Provide the [x, y] coordinate of the cell's center where the given text is located.  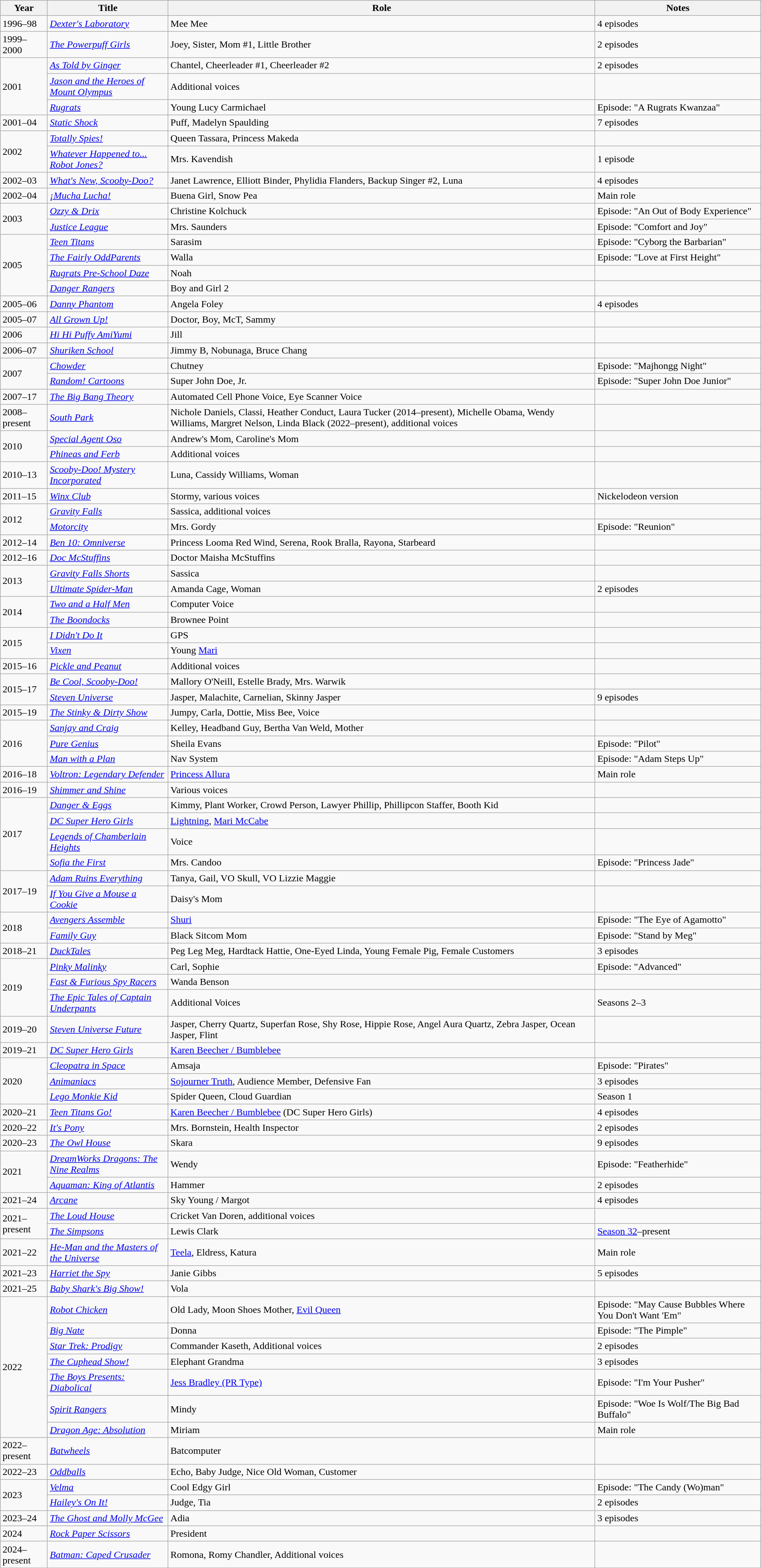
2015–17 [24, 689]
2001 [24, 86]
He-Man and the Masters of the Universe [108, 1252]
Static Shock [108, 123]
2010–13 [24, 475]
Sheila Evans [382, 743]
Mrs. Kavendish [382, 159]
Doc McStuffins [108, 558]
Amsaja [382, 1066]
2021–present [24, 1223]
I Didn't Do It [108, 635]
Janet Lawrence, Elliott Binder, Phylidia Flanders, Backup Singer #2, Luna [382, 180]
Shuri [382, 920]
Black Sitcom Mom [382, 935]
Daisy's Mom [382, 899]
Pinky Malinky [108, 966]
Puff, Madelyn Spaulding [382, 123]
Doctor, Boy, McT, Sammy [382, 319]
Whatever Happened to... Robot Jones? [108, 159]
2017 [24, 834]
2020 [24, 1081]
The Cuphead Show! [108, 1362]
Danger & Eggs [108, 805]
Scooby-Doo! Mystery Incorporated [108, 475]
Hi Hi Puffy AmiYumi [108, 335]
Adam Ruins Everything [108, 878]
The Boondocks [108, 620]
Mrs. Gordy [382, 527]
Noah [382, 273]
Teen Titans [108, 242]
Teen Titans Go! [108, 1112]
Dexter's Laboratory [108, 24]
Young Lucy Carmichael [382, 107]
Baby Shark's Big Show! [108, 1288]
DuckTales [108, 951]
It's Pony [108, 1128]
2021–23 [24, 1273]
If You Give a Mouse a Cookie [108, 899]
Year [24, 8]
Chutney [382, 366]
2021–24 [24, 1200]
Pickle and Peanut [108, 666]
2012–16 [24, 558]
5 episodes [678, 1273]
Robot Chicken [108, 1309]
Additional Voices [382, 1003]
2008–present [24, 418]
Tanya, Gail, VO Skull, VO Lizzie Maggie [382, 878]
The Stinky & Dirty Show [108, 712]
Episode: "The Pimple" [678, 1331]
Buena Girl, Snow Pea [382, 195]
Winx Club [108, 496]
Special Agent Oso [108, 438]
Jill [382, 335]
Notes [678, 8]
Spirit Rangers [108, 1409]
2015–19 [24, 712]
Mrs. Saunders [382, 226]
Episode: "May Cause Bubbles Where You Don't Want 'Em" [678, 1309]
Oddballs [108, 1472]
Motorcity [108, 527]
As Told by Ginger [108, 65]
Pure Genius [108, 743]
2018 [24, 928]
Computer Voice [382, 604]
2010 [24, 446]
2005 [24, 265]
Danger Rangers [108, 288]
Aquaman: King of Atlantis [108, 1185]
Episode: "Stand by Meg" [678, 935]
Role [382, 8]
2021–25 [24, 1288]
Sarasim [382, 242]
Angela Foley [382, 304]
Automated Cell Phone Voice, Eye Scanner Voice [382, 397]
Star Trek: Prodigy [108, 1346]
Batman: Caped Crusader [108, 1555]
Episode: "Pirates" [678, 1066]
Princess Looma Red Wind, Serena, Rook Bralla, Rayona, Starbeard [382, 542]
Shuriken School [108, 350]
Justice League [108, 226]
Commander Kaseth, Additional voices [382, 1346]
Princess Allura [382, 774]
Echo, Baby Judge, Nice Old Woman, Customer [382, 1472]
Hailey's On It! [108, 1503]
Ben 10: Omniverse [108, 542]
President [382, 1533]
Lightning, Mari McCabe [382, 821]
Random! Cartoons [108, 381]
Batwheels [108, 1451]
Joey, Sister, Mom #1, Little Brother [382, 45]
Episode: "Pilot" [678, 743]
Legends of Chamberlain Heights [108, 842]
Rock Paper Scissors [108, 1533]
Old Lady, Moon Shoes Mother, Evil Queen [382, 1309]
Skara [382, 1143]
Karen Beecher / Bumblebee (DC Super Hero Girls) [382, 1112]
Doctor Maisha McStuffins [382, 558]
2006–07 [24, 350]
Rugrats [108, 107]
Arcane [108, 1200]
Queen Tassara, Princess Makeda [382, 138]
Episode: "The Eye of Agamotto" [678, 920]
Chowder [108, 366]
Episode: "Featherhide" [678, 1164]
2023–24 [24, 1518]
Sofia the First [108, 863]
2022–present [24, 1451]
Stormy, various voices [382, 496]
Spider Queen, Cloud Guardian [382, 1097]
2001–04 [24, 123]
Fast & Furious Spy Racers [108, 982]
Episode: "I'm Your Pusher" [678, 1382]
Voltron: Legendary Defender [108, 774]
Rugrats Pre-School Daze [108, 273]
Steven Universe Future [108, 1029]
Vixen [108, 651]
Episode: "The Candy (Wo)man" [678, 1487]
Jasper, Cherry Quartz, Superfan Rose, Shy Rose, Hippie Rose, Angel Aura Quartz, Zebra Jasper, Ocean Jasper, Flint [382, 1029]
1996–98 [24, 24]
Family Guy [108, 935]
The Boys Presents: Diabolical [108, 1382]
All Grown Up! [108, 319]
Animaniacs [108, 1081]
Season 32–present [678, 1231]
Voice [382, 842]
Episode: "Adam Steps Up" [678, 759]
2005–07 [24, 319]
Nickelodeon version [678, 496]
2002–03 [24, 180]
Chantel, Cheerleader #1, Cheerleader #2 [382, 65]
2011–15 [24, 496]
Luna, Cassidy Williams, Woman [382, 475]
Velma [108, 1487]
The Powerpuff Girls [108, 45]
Phineas and Ferb [108, 454]
Episode: "Super John Doe Junior" [678, 381]
2024 [24, 1533]
Jasper, Malachite, Carnelian, Skinny Jasper [382, 697]
Jason and the Heroes of Mount Olympus [108, 86]
Episode: "Princess Jade" [678, 863]
Walla [382, 258]
Amanda Cage, Woman [382, 589]
Carl, Sophie [382, 966]
Be Cool, Scooby-Doo! [108, 681]
The Simpsons [108, 1231]
2006 [24, 335]
2023 [24, 1495]
Christine Kolchuck [382, 211]
Mallory O'Neill, Estelle Brady, Mrs. Warwik [382, 681]
Lego Monkie Kid [108, 1097]
2012–14 [24, 542]
Totally Spies! [108, 138]
Title [108, 8]
Jess Bradley (PR Type) [382, 1382]
Two and a Half Men [108, 604]
2022 [24, 1367]
Mrs. Candoo [382, 863]
Avengers Assemble [108, 920]
Wendy [382, 1164]
Episode: "An Out of Body Experience" [678, 211]
2021 [24, 1172]
Episode: "Advanced" [678, 966]
Harriet the Spy [108, 1273]
DreamWorks Dragons: The Nine Realms [108, 1164]
2014 [24, 612]
Steven Universe [108, 697]
The Epic Tales of Captain Underpants [108, 1003]
¡Mucha Lucha! [108, 195]
Andrew's Mom, Caroline's Mom [382, 438]
2007 [24, 373]
Sanjay and Craig [108, 728]
Nav System [382, 759]
Vola [382, 1288]
Cleopatra in Space [108, 1066]
Elephant Grandma [382, 1362]
Cool Edgy Girl [382, 1487]
2019–20 [24, 1029]
1 episode [678, 159]
Gravity Falls Shorts [108, 573]
Ultimate Spider-Man [108, 589]
2005–06 [24, 304]
Seasons 2–3 [678, 1003]
Episode: "A Rugrats Kwanzaa" [678, 107]
Kimmy, Plant Worker, Crowd Person, Lawyer Phillip, Phillipcon Staffer, Booth Kid [382, 805]
Sojourner Truth, Audience Member, Defensive Fan [382, 1081]
Mrs. Bornstein, Health Inspector [382, 1128]
Sky Young / Margot [382, 1200]
Mee Mee [382, 24]
1999–2000 [24, 45]
Karen Beecher / Bumblebee [382, 1050]
Romona, Romy Chandler, Additional voices [382, 1555]
2015 [24, 643]
7 episodes [678, 123]
2013 [24, 581]
Big Nate [108, 1331]
2015–16 [24, 666]
The Fairly OddParents [108, 258]
Cricket Van Doren, additional voices [382, 1216]
Episode: "Cyborg the Barbarian" [678, 242]
Peg Leg Meg, Hardtack Hattie, One-Eyed Linda, Young Female Pig, Female Customers [382, 951]
2003 [24, 219]
Sassica, additional voices [382, 512]
Episode: "Woe Is Wolf/The Big Bad Buffalo" [678, 1409]
Brownee Point [382, 620]
What's New, Scooby-Doo? [108, 180]
Batcomputer [382, 1451]
Super John Doe, Jr. [382, 381]
2020–21 [24, 1112]
2019 [24, 987]
Janie Gibbs [382, 1273]
Ozzy & Drix [108, 211]
Episode: "Comfort and Joy" [678, 226]
2020–23 [24, 1143]
2019–21 [24, 1050]
Episode: "Reunion" [678, 527]
2018–21 [24, 951]
Dragon Age: Absolution [108, 1430]
2007–17 [24, 397]
Wanda Benson [382, 982]
2002 [24, 151]
The Ghost and Molly McGee [108, 1518]
Kelley, Headband Guy, Bertha Van Weld, Mother [382, 728]
Teela, Eldress, Katura [382, 1252]
Young Mari [382, 651]
2021–22 [24, 1252]
Mindy [382, 1409]
2024–present [24, 1555]
Jimmy B, Nobunaga, Bruce Chang [382, 350]
Boy and Girl 2 [382, 288]
Man with a Plan [108, 759]
2022–23 [24, 1472]
The Owl House [108, 1143]
2012 [24, 519]
2016–18 [24, 774]
Judge, Tia [382, 1503]
2017–19 [24, 891]
Donna [382, 1331]
The Loud House [108, 1216]
Adia [382, 1518]
Season 1 [678, 1097]
Various voices [382, 790]
Miriam [382, 1430]
Shimmer and Shine [108, 790]
Gravity Falls [108, 512]
2020–22 [24, 1128]
South Park [108, 418]
Episode: "Love at First Height" [678, 258]
2016–19 [24, 790]
2002–04 [24, 195]
GPS [382, 635]
Danny Phantom [108, 304]
Jumpy, Carla, Dottie, Miss Bee, Voice [382, 712]
Hammer [382, 1185]
Sassica [382, 573]
2016 [24, 743]
Lewis Clark [382, 1231]
Episode: "Majhongg Night" [678, 366]
The Big Bang Theory [108, 397]
